From the cell containing the given text, extract its center point as [X, Y] coordinate. 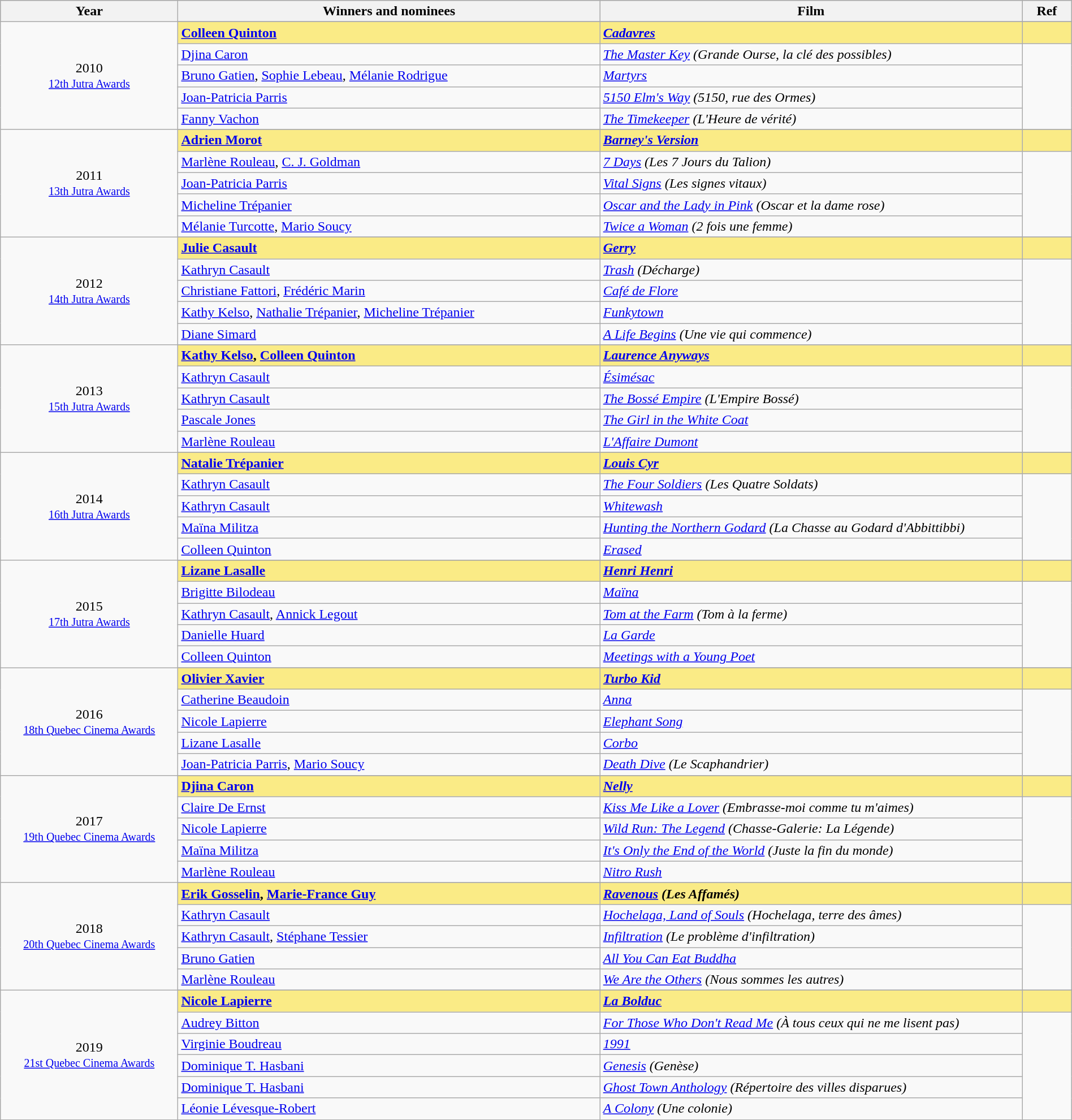
Kathy Kelso, Colleen Quinton [389, 356]
2017 19th Quebec Cinema Awards [89, 829]
The Bossé Empire (L'Empire Bossé) [811, 399]
Nitro Rush [811, 872]
Ghost Town Anthology (Répertoire des villes disparues) [811, 1087]
Hochelaga, Land of Souls (Hochelaga, terre des âmes) [811, 915]
Danielle Huard [389, 635]
The Girl in the White Coat [811, 420]
Turbo Kid [811, 678]
Marlène Rouleau, C. J. Goldman [389, 162]
Catherine Beaudoin [389, 700]
Genesis (Genèse) [811, 1066]
Tom at the Farm (Tom à la ferme) [811, 613]
2011 13th Jutra Awards [89, 183]
Trash (Décharge) [811, 270]
Erik Gosselin, Marie-France Guy [389, 893]
Hunting the Northern Godard (La Chasse au Godard d'Abbittibbi) [811, 527]
Gerry [811, 248]
Funkytown [811, 313]
Adrien Morot [389, 140]
L'Affaire Dumont [811, 442]
Film [811, 11]
Meetings with a Young Poet [811, 657]
Year [89, 11]
The Master Key (Grande Ourse, la clé des possibles) [811, 54]
7 Days (Les 7 Jours du Talion) [811, 162]
2019 21st Quebec Cinema Awards [89, 1055]
Infiltration (Le problème d'infiltration) [811, 936]
2015 17th Jutra Awards [89, 613]
Virginie Boudreau [389, 1044]
1991 [811, 1044]
2018 20th Quebec Cinema Awards [89, 936]
For Those Who Don't Read Me (À tous ceux qui ne me lisent pas) [811, 1023]
Julie Casault [389, 248]
Nelly [811, 786]
Christiane Fattori, Frédéric Marin [389, 291]
La Bolduc [811, 1001]
Elephant Song [811, 721]
Erased [811, 549]
Vital Signs (Les signes vitaux) [811, 183]
Cadavres [811, 33]
Louis Cyr [811, 463]
Natalie Trépanier [389, 463]
2010 12th Jutra Awards [89, 76]
The Timekeeper (L'Heure de vérité) [811, 119]
2013 15th Jutra Awards [89, 399]
Diane Simard [389, 334]
Martyrs [811, 76]
Anna [811, 700]
It's Only the End of the World (Juste la fin du monde) [811, 850]
Laurence Anyways [811, 356]
Audrey Bitton [389, 1023]
Claire De Ernst [389, 807]
Café de Flore [811, 291]
Léonie Lévesque-Robert [389, 1109]
Barney's Version [811, 140]
All You Can Eat Buddha [811, 958]
Bruno Gatien, Sophie Lebeau, Mélanie Rodrigue [389, 76]
Pascale Jones [389, 420]
Whitewash [811, 506]
Mélanie Turcotte, Mario Soucy [389, 226]
Ésimésac [811, 377]
Kiss Me Like a Lover (Embrasse-moi comme tu m'aimes) [811, 807]
Joan-Patricia Parris, Mario Soucy [389, 764]
Kathy Kelso, Nathalie Trépanier, Micheline Trépanier [389, 313]
2016 18th Quebec Cinema Awards [89, 721]
A Life Begins (Une vie qui commence) [811, 334]
Ravenous (Les Affamés) [811, 893]
Olivier Xavier [389, 678]
Maïna [811, 592]
Micheline Trépanier [389, 205]
5150 Elm's Way (5150, rue des Ormes) [811, 97]
Corbo [811, 743]
Winners and nominees [389, 11]
La Garde [811, 635]
Death Dive (Le Scaphandrier) [811, 764]
The Four Soldiers (Les Quatre Soldats) [811, 485]
Fanny Vachon [389, 119]
Bruno Gatien [389, 958]
A Colony (Une colonie) [811, 1109]
Kathryn Casault, Stéphane Tessier [389, 936]
Brigitte Bilodeau [389, 592]
Twice a Woman (2 fois une femme) [811, 226]
2014 16th Jutra Awards [89, 506]
2012 14th Jutra Awards [89, 291]
Wild Run: The Legend (Chasse-Galerie: La Légende) [811, 829]
Kathryn Casault, Annick Legout [389, 613]
Ref [1047, 11]
We Are the Others (Nous sommes les autres) [811, 980]
Oscar and the Lady in Pink (Oscar et la dame rose) [811, 205]
Henri Henri [811, 570]
